Capture the cell that displays the provided text and extract its [x, y] central coordinate. 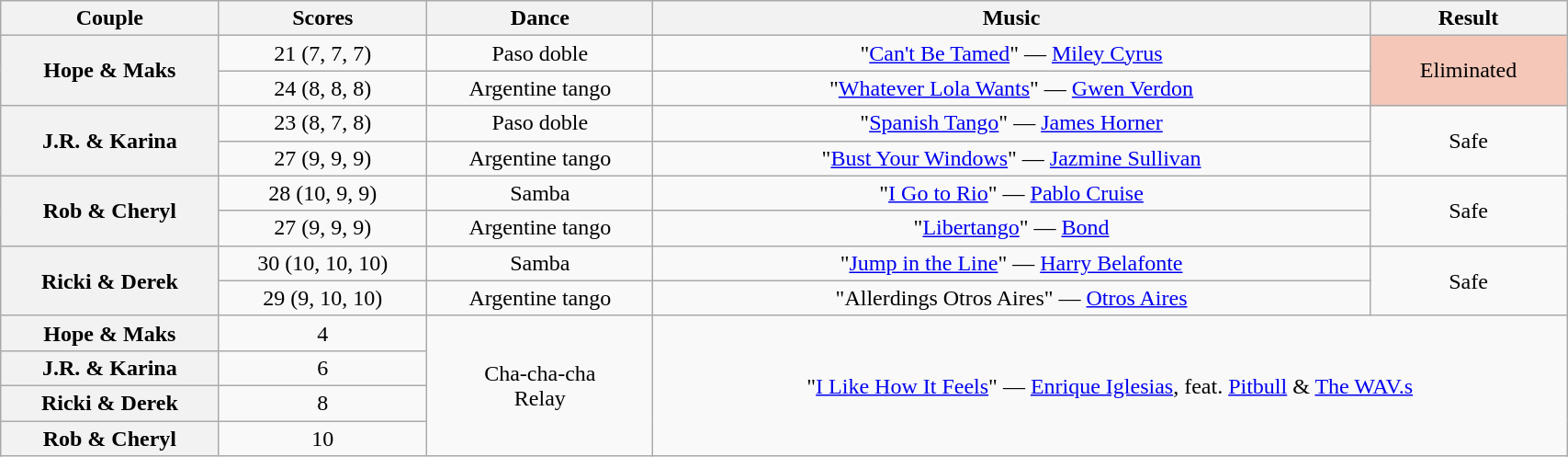
Eliminated [1468, 71]
29 (9, 10, 10) [323, 298]
"Allerdings Otros Aires" — Otros Aires [1011, 298]
Result [1468, 18]
23 (8, 7, 8) [323, 123]
Cha-cha-chaRelay [540, 385]
21 (7, 7, 7) [323, 53]
30 (10, 10, 10) [323, 263]
28 (10, 9, 9) [323, 193]
"I Like How It Feels" — Enrique Iglesias, feat. Pitbull & The WAV.s [1110, 385]
Dance [540, 18]
"Whatever Lola Wants" — Gwen Verdon [1011, 88]
"Can't Be Tamed" — Miley Cyrus [1011, 53]
"Bust Your Windows" — Jazmine Sullivan [1011, 158]
Scores [323, 18]
"I Go to Rio" — Pablo Cruise [1011, 193]
6 [323, 368]
"Jump in the Line" — Harry Belafonte [1011, 263]
"Libertango" — Bond [1011, 228]
8 [323, 403]
10 [323, 439]
Couple [110, 18]
4 [323, 333]
24 (8, 8, 8) [323, 88]
"Spanish Tango" — James Horner [1011, 123]
Music [1011, 18]
